Find where the given text appears and provide that cell's center as [X, Y] coordinate. 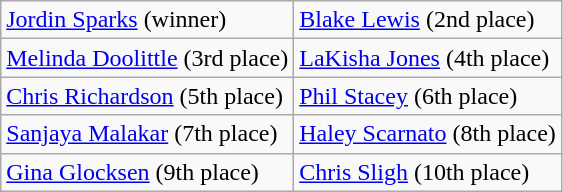
Blake Lewis (2nd place) [428, 20]
Sanjaya Malakar (7th place) [148, 134]
Gina Glocksen (9th place) [148, 172]
Chris Sligh (10th place) [428, 172]
LaKisha Jones (4th place) [428, 58]
Phil Stacey (6th place) [428, 96]
Haley Scarnato (8th place) [428, 134]
Melinda Doolittle (3rd place) [148, 58]
Jordin Sparks (winner) [148, 20]
Chris Richardson (5th place) [148, 96]
